From the cell containing the given text, extract its center point as (x, y) coordinate. 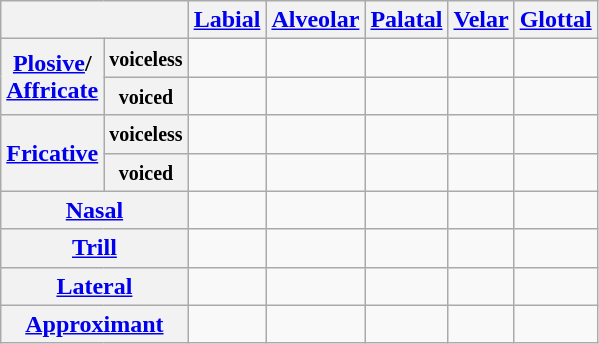
Labial (227, 20)
Palatal (406, 20)
Lateral (94, 286)
Glottal (556, 20)
Approximant (94, 324)
Trill (94, 248)
Plosive/Affricate (52, 77)
Velar (481, 20)
Alveolar (316, 20)
Nasal (94, 210)
Fricative (52, 153)
